Output the (x, y) coordinate of the center of the cell containing the given text.  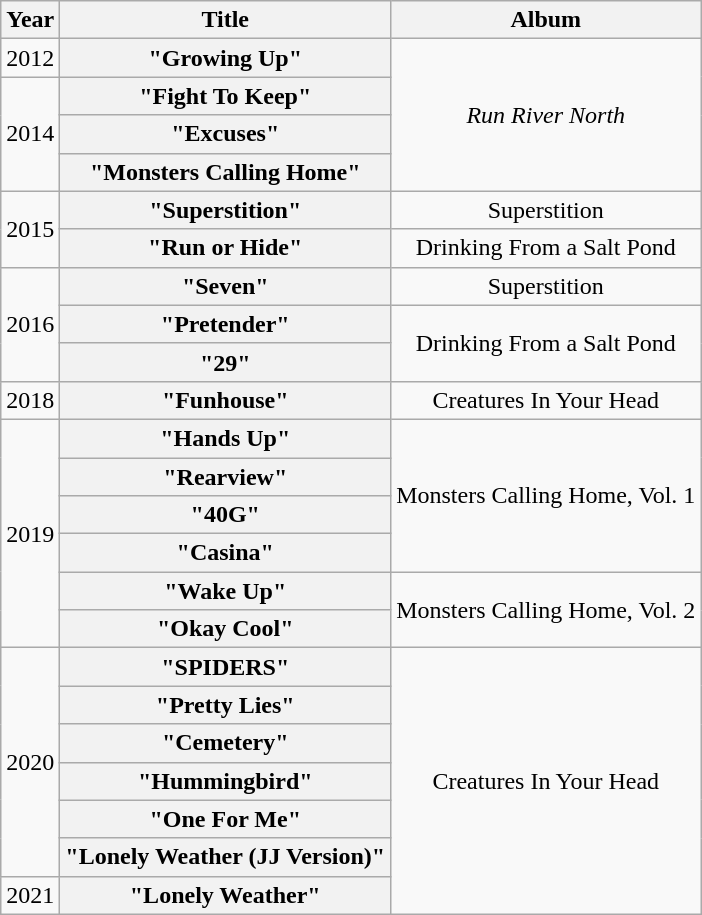
"SPIDERS" (226, 667)
"29" (226, 362)
"Casina" (226, 553)
"Superstition" (226, 210)
"One For Me" (226, 819)
2021 (30, 895)
"Growing Up" (226, 58)
2012 (30, 58)
"40G" (226, 515)
2020 (30, 762)
"Wake Up" (226, 591)
"Rearview" (226, 477)
Album (546, 20)
"Seven" (226, 286)
"Lonely Weather (JJ Version)" (226, 857)
2018 (30, 400)
"Cemetery" (226, 743)
Run River North (546, 115)
Year (30, 20)
"Pretty Lies" (226, 705)
Monsters Calling Home, Vol. 2 (546, 610)
"Excuses" (226, 134)
2016 (30, 324)
"Funhouse" (226, 400)
"Hummingbird" (226, 781)
"Pretender" (226, 324)
"Lonely Weather" (226, 895)
"Monsters Calling Home" (226, 172)
"Hands Up" (226, 438)
Title (226, 20)
"Okay Cool" (226, 629)
"Fight To Keep" (226, 96)
2014 (30, 134)
2015 (30, 229)
"Run or Hide" (226, 248)
2019 (30, 533)
Monsters Calling Home, Vol. 1 (546, 495)
